Detect which cell encompasses the target text, then output its [X, Y] center coordinate. 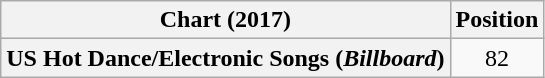
Position [497, 20]
82 [497, 58]
Chart (2017) [226, 20]
US Hot Dance/Electronic Songs (Billboard) [226, 58]
